Scan for the cell matching the given text and deliver its [X, Y] coordinate at center. 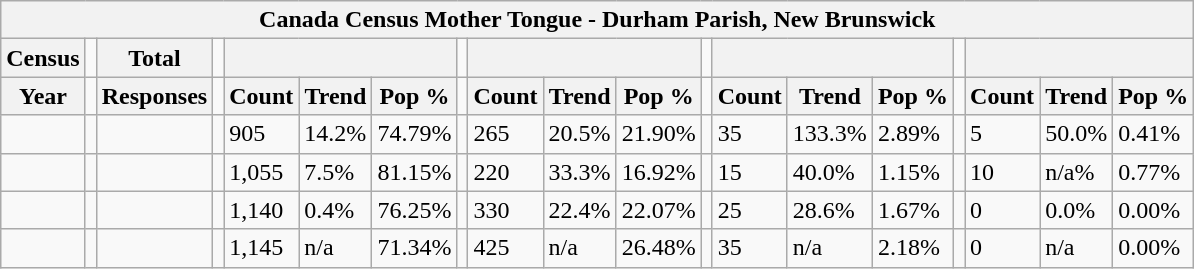
50.0% [1076, 134]
7.5% [336, 172]
5 [1002, 134]
22.07% [658, 210]
Total [154, 58]
1.67% [912, 210]
265 [506, 134]
1,145 [262, 248]
10 [1002, 172]
Year [43, 96]
1,140 [262, 210]
n/a% [1076, 172]
25 [750, 210]
16.92% [658, 172]
21.90% [658, 134]
0.4% [336, 210]
71.34% [414, 248]
Census [43, 58]
905 [262, 134]
Canada Census Mother Tongue - Durham Parish, New Brunswick [598, 20]
22.4% [580, 210]
74.79% [414, 134]
40.0% [830, 172]
0.0% [1076, 210]
14.2% [336, 134]
15 [750, 172]
33.3% [580, 172]
330 [506, 210]
28.6% [830, 210]
76.25% [414, 210]
2.89% [912, 134]
0.77% [1154, 172]
20.5% [580, 134]
2.18% [912, 248]
1.15% [912, 172]
Responses [154, 96]
133.3% [830, 134]
220 [506, 172]
26.48% [658, 248]
1,055 [262, 172]
0.41% [1154, 134]
425 [506, 248]
81.15% [414, 172]
